Search for the cell housing the specified text and yield its [x, y] center coordinate. 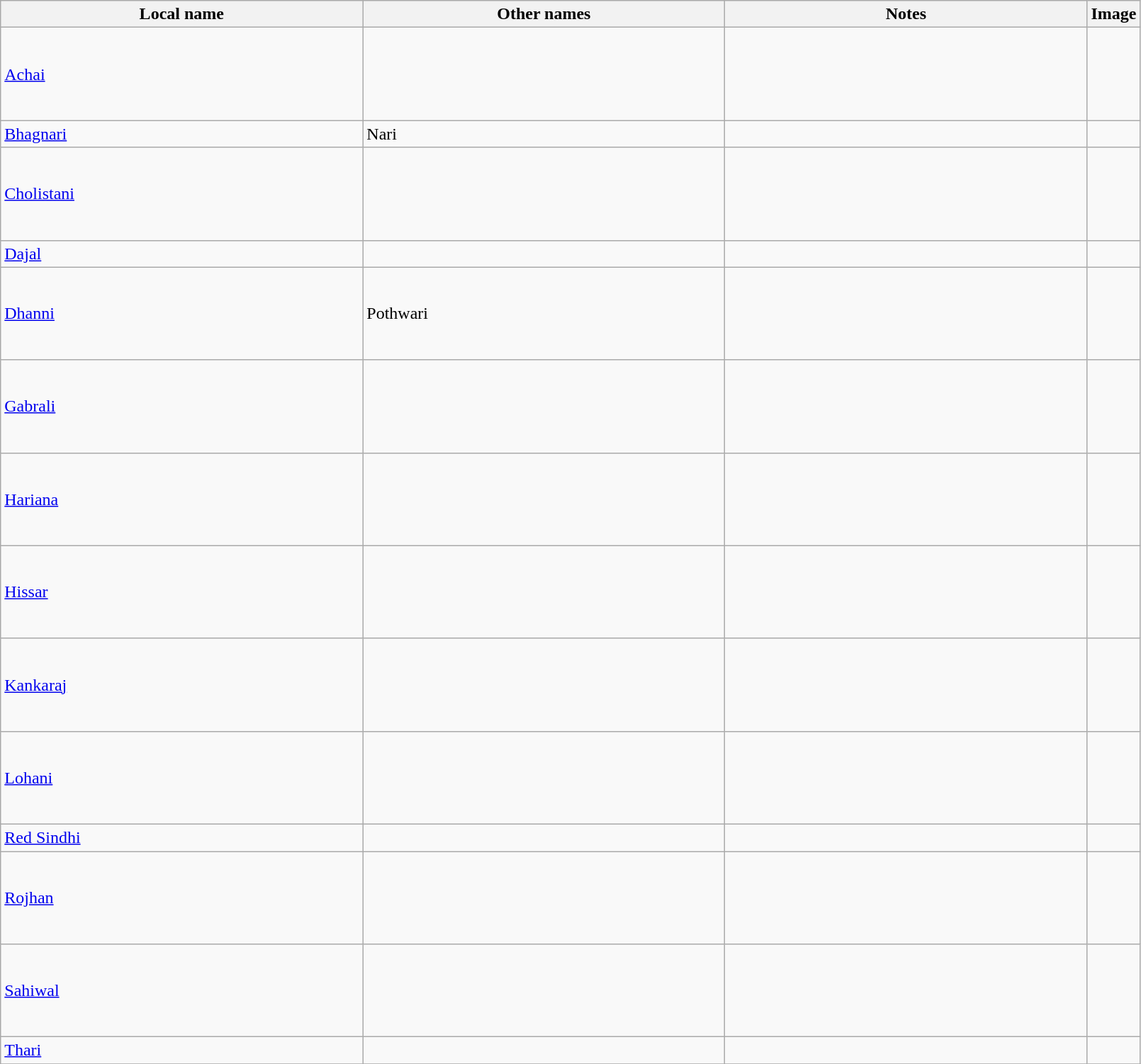
Cholistani [181, 194]
Achai [181, 74]
Image [1114, 14]
Hissar [181, 592]
Hariana [181, 499]
Other names [544, 14]
Thari [181, 1051]
Dhanni [181, 313]
Red Sindhi [181, 837]
Dajal [181, 254]
Pothwari [544, 313]
Lohani [181, 778]
Sahiwal [181, 990]
Rojhan [181, 898]
Gabrali [181, 407]
Notes [906, 14]
Bhagnari [181, 134]
Kankaraj [181, 684]
Nari [544, 134]
Local name [181, 14]
